From the cell containing the given text, extract its center point as [X, Y] coordinate. 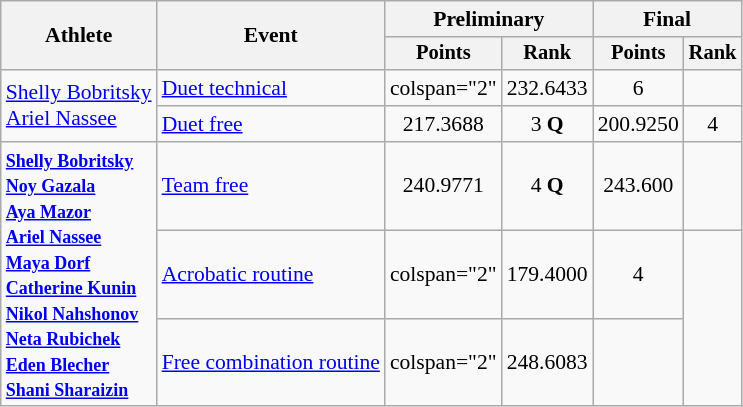
Shelly BobritskyNoy GazalaAya MazorAriel NasseeMaya DorfCatherine KuninNikol NahshonovNeta RubichekEden BlecherShani Sharaizin [79, 274]
232.6433 [548, 88]
Final [668, 19]
Preliminary [489, 19]
200.9250 [638, 124]
Shelly BobritskyAriel Nassee [79, 106]
Duet free [271, 124]
Free combination routine [271, 362]
240.9771 [444, 186]
Acrobatic routine [271, 274]
Event [271, 36]
217.3688 [444, 124]
6 [638, 88]
3 Q [548, 124]
4 Q [548, 186]
179.4000 [548, 274]
243.600 [638, 186]
Athlete [79, 36]
248.6083 [548, 362]
Team free [271, 186]
Duet technical [271, 88]
